Extract the [X, Y] coordinate from the center of the cell holding the provided text.  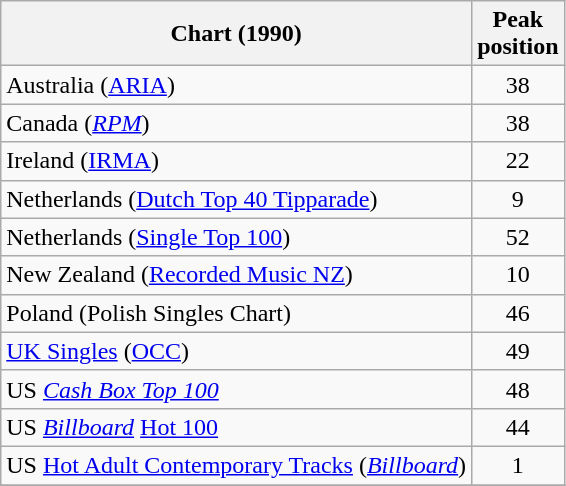
Peakposition [518, 34]
Canada (RPM) [236, 123]
52 [518, 237]
Netherlands (Dutch Top 40 Tipparade) [236, 199]
46 [518, 313]
US Billboard Hot 100 [236, 427]
Australia (ARIA) [236, 85]
Poland (Polish Singles Chart) [236, 313]
US Cash Box Top 100 [236, 389]
22 [518, 161]
9 [518, 199]
49 [518, 351]
Netherlands (Single Top 100) [236, 237]
44 [518, 427]
New Zealand (Recorded Music NZ) [236, 275]
UK Singles (OCC) [236, 351]
48 [518, 389]
1 [518, 465]
Chart (1990) [236, 34]
Ireland (IRMA) [236, 161]
US Hot Adult Contemporary Tracks (Billboard) [236, 465]
10 [518, 275]
